Find where the given text appears and provide that cell's center as [x, y] coordinate. 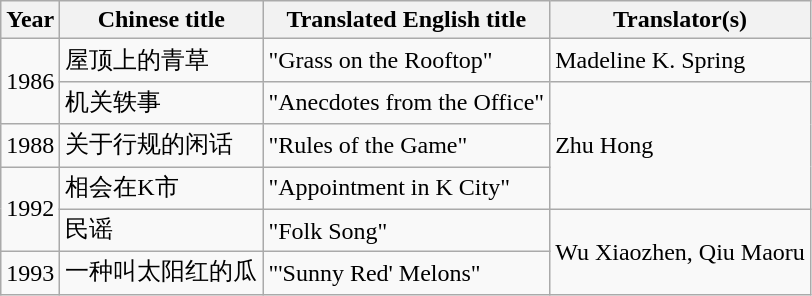
1988 [30, 146]
"Folk Song" [406, 230]
Madeline K. Spring [680, 60]
一种叫太阳红的瓜 [162, 274]
Year [30, 20]
1993 [30, 274]
"Appointment in K City" [406, 188]
民谣 [162, 230]
屋顶上的青草 [162, 60]
Translated English title [406, 20]
"Grass on the Rooftop" [406, 60]
1992 [30, 208]
"'Sunny Red' Melons" [406, 274]
"Anecdotes from the Office" [406, 102]
机关轶事 [162, 102]
"Rules of the Game" [406, 146]
Zhu Hong [680, 145]
相会在K市 [162, 188]
Chinese title [162, 20]
Wu Xiaozhen, Qiu Maoru [680, 252]
1986 [30, 82]
Translator(s) [680, 20]
关于行规的闲话 [162, 146]
